Search for the cell housing the specified text and yield its (X, Y) center coordinate. 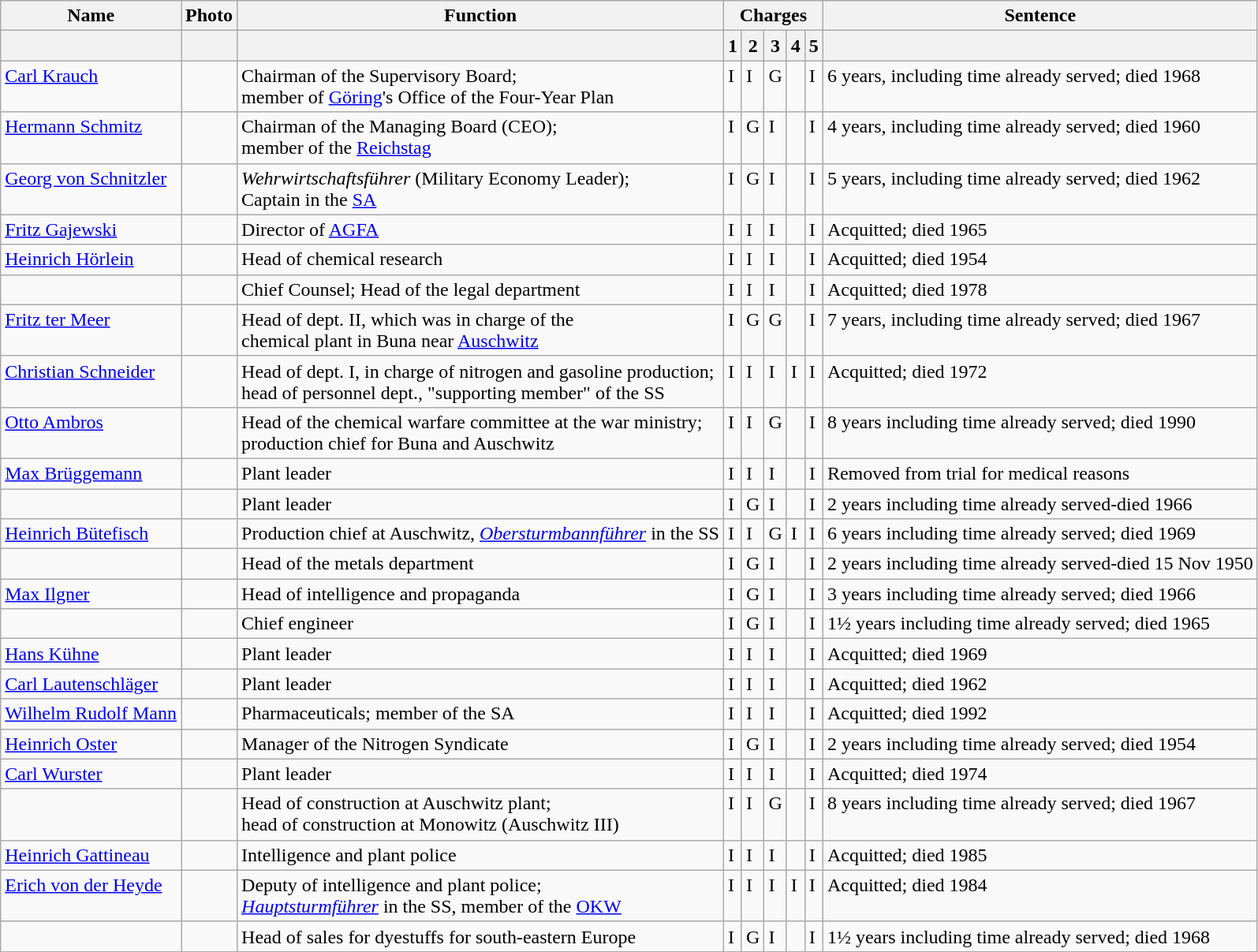
Acquitted; died 1992 (1040, 714)
6 years, including time already served; died 1968 (1040, 87)
Sentence (1040, 16)
Acquitted; died 1978 (1040, 289)
Name (91, 16)
Charges (773, 16)
Fritz ter Meer (91, 330)
Function (481, 16)
Manager of the Nitrogen Syndicate (481, 744)
Head of dept. I, in charge of nitrogen and gasoline production;head of personnel dept., "supporting member" of the SS (481, 382)
8 years including time already served; died 1990 (1040, 432)
Max Ilgner (91, 594)
Carl Lautenschläger (91, 684)
3 (775, 46)
Acquitted; died 1974 (1040, 774)
Fritz Gajewski (91, 230)
Chief engineer (481, 624)
Heinrich Bütefisch (91, 534)
Chairman of the Managing Board (CEO);member of the Reichstag (481, 137)
Head of chemical research (481, 259)
Acquitted; died 1954 (1040, 259)
Head of the metals department (481, 564)
Head of the chemical warfare committee at the war ministry;production chief for Buna and Auschwitz (481, 432)
Carl Wurster (91, 774)
8 years including time already served; died 1967 (1040, 814)
4 (795, 46)
Acquitted; died 1984 (1040, 896)
Otto Ambros (91, 432)
Head of construction at Auschwitz plant;head of construction at Monowitz (Auschwitz III) (481, 814)
Wilhelm Rudolf Mann (91, 714)
Heinrich Gattineau (91, 855)
1½ years including time already served; died 1965 (1040, 624)
5 (814, 46)
1 (732, 46)
5 years, including time already served; died 1962 (1040, 189)
Hermann Schmitz (91, 137)
Head of intelligence and propaganda (481, 594)
Hans Kühne (91, 654)
6 years including time already served; died 1969 (1040, 534)
2 (752, 46)
2 years including time already served-died 1966 (1040, 504)
Acquitted; died 1972 (1040, 382)
Erich von der Heyde (91, 896)
Heinrich Oster (91, 744)
4 years, including time already served; died 1960 (1040, 137)
Deputy of intelligence and plant police;Hauptsturmführer in the SS, member of the OKW (481, 896)
2 years including time already served-died 15 Nov 1950 (1040, 564)
Removed from trial for medical reasons (1040, 473)
Wehrwirtschaftsführer (Military Economy Leader);Captain in the SA (481, 189)
7 years, including time already served; died 1967 (1040, 330)
Carl Krauch (91, 87)
Heinrich Hörlein (91, 259)
1½ years including time already served; died 1968 (1040, 936)
Acquitted; died 1969 (1040, 654)
Max Brüggemann (91, 473)
Director of AGFA (481, 230)
Chief Counsel; Head of the legal department (481, 289)
Production chief at Auschwitz, Obersturmbannführer in the SS (481, 534)
Georg von Schnitzler (91, 189)
Acquitted; died 1962 (1040, 684)
Chairman of the Supervisory Board;member of Göring's Office of the Four-Year Plan (481, 87)
2 years including time already served; died 1954 (1040, 744)
Christian Schneider (91, 382)
3 years including time already served; died 1966 (1040, 594)
Head of sales for dyestuffs for south-eastern Europe (481, 936)
Intelligence and plant police (481, 855)
Head of dept. II, which was in charge of thechemical plant in Buna near Auschwitz (481, 330)
Acquitted; died 1985 (1040, 855)
Photo (210, 16)
Pharmaceuticals; member of the SA (481, 714)
Acquitted; died 1965 (1040, 230)
